Provide the (X, Y) coordinate of the cell's center where the given text is located.  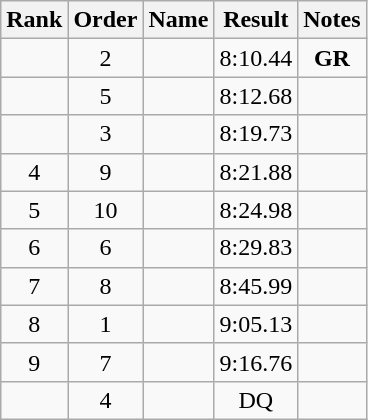
8:29.83 (256, 248)
1 (106, 324)
8:19.73 (256, 134)
GR (332, 58)
9:16.76 (256, 362)
8:24.98 (256, 210)
2 (106, 58)
Notes (332, 20)
DQ (256, 400)
Rank (34, 20)
Order (106, 20)
8:10.44 (256, 58)
8:45.99 (256, 286)
8:12.68 (256, 96)
Name (178, 20)
9:05.13 (256, 324)
3 (106, 134)
Result (256, 20)
10 (106, 210)
8:21.88 (256, 172)
